Provide the [x, y] coordinate of the cell's center where the given text is located.  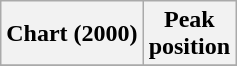
Peakposition [189, 34]
Chart (2000) [72, 34]
